Pinpoint the cell where the given text exists, returning its [x, y] midpoint coordinate. 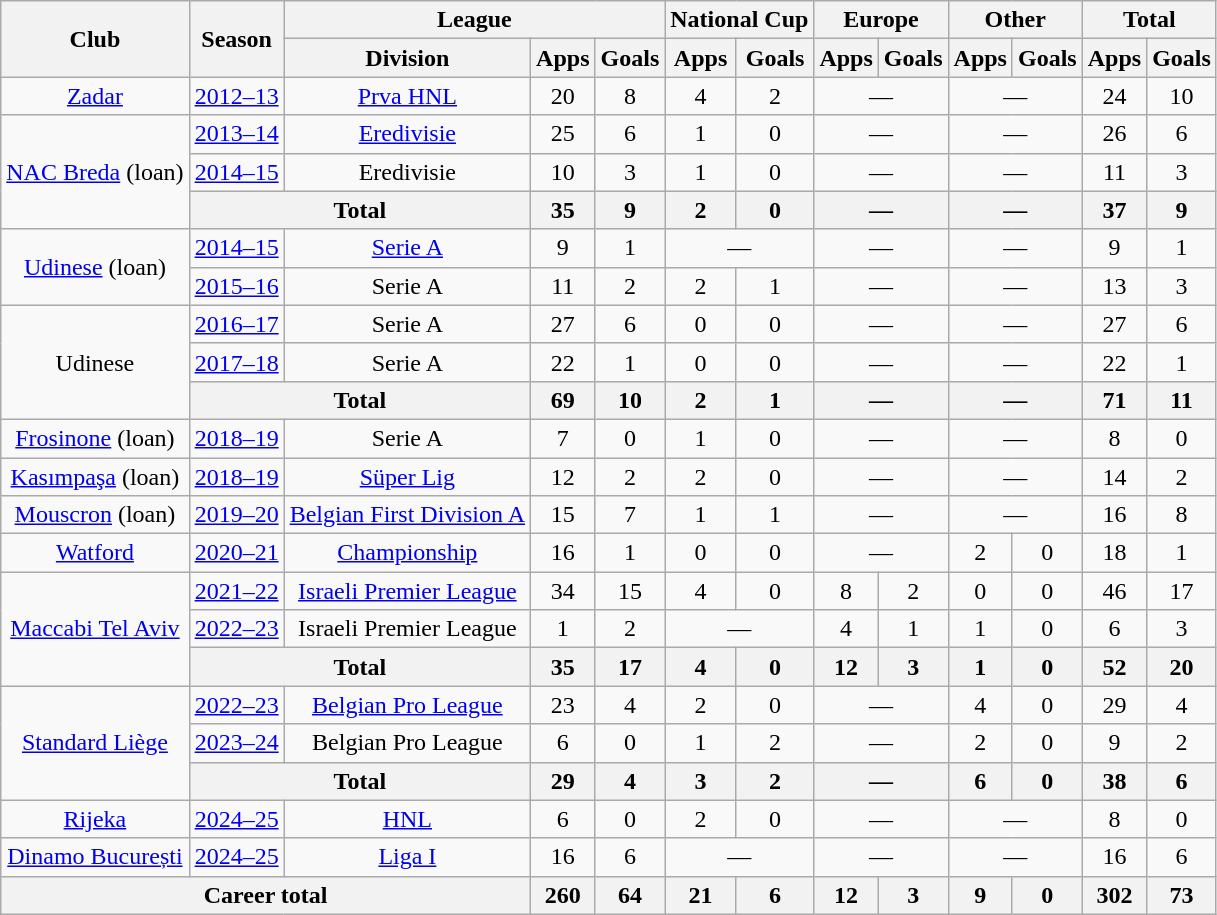
Europe [881, 20]
Udinese [95, 362]
Udinese (loan) [95, 267]
Other [1015, 20]
13 [1114, 286]
Division [407, 58]
Championship [407, 553]
24 [1114, 96]
Rijeka [95, 819]
2023–24 [236, 743]
Club [95, 39]
Career total [266, 895]
26 [1114, 134]
69 [563, 400]
NAC Breda (loan) [95, 172]
23 [563, 705]
25 [563, 134]
2016–17 [236, 324]
Frosinone (loan) [95, 438]
Prva HNL [407, 96]
National Cup [740, 20]
64 [630, 895]
38 [1114, 781]
League [474, 20]
Maccabi Tel Aviv [95, 629]
Dinamo București [95, 857]
2019–20 [236, 515]
73 [1182, 895]
2012–13 [236, 96]
2015–16 [236, 286]
46 [1114, 591]
Belgian First Division A [407, 515]
Watford [95, 553]
34 [563, 591]
Zadar [95, 96]
14 [1114, 477]
18 [1114, 553]
HNL [407, 819]
2021–22 [236, 591]
2017–18 [236, 362]
Kasımpaşa (loan) [95, 477]
2013–14 [236, 134]
Süper Lig [407, 477]
21 [701, 895]
52 [1114, 667]
Liga I [407, 857]
Season [236, 39]
2020–21 [236, 553]
Standard Liège [95, 743]
260 [563, 895]
302 [1114, 895]
71 [1114, 400]
37 [1114, 210]
Mouscron (loan) [95, 515]
